Find where the given text appears and provide that cell's center as [x, y] coordinate. 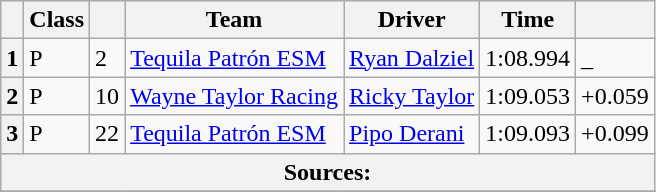
Time [528, 20]
Ricky Taylor [412, 96]
Class [57, 20]
1:08.994 [528, 58]
3 [12, 134]
1 [12, 58]
Sources: [328, 172]
22 [108, 134]
_ [616, 58]
1:09.053 [528, 96]
10 [108, 96]
Wayne Taylor Racing [234, 96]
1:09.093 [528, 134]
Pipo Derani [412, 134]
Ryan Dalziel [412, 58]
Team [234, 20]
Driver [412, 20]
+0.059 [616, 96]
+0.099 [616, 134]
